Capture the cell that displays the provided text and extract its (X, Y) central coordinate. 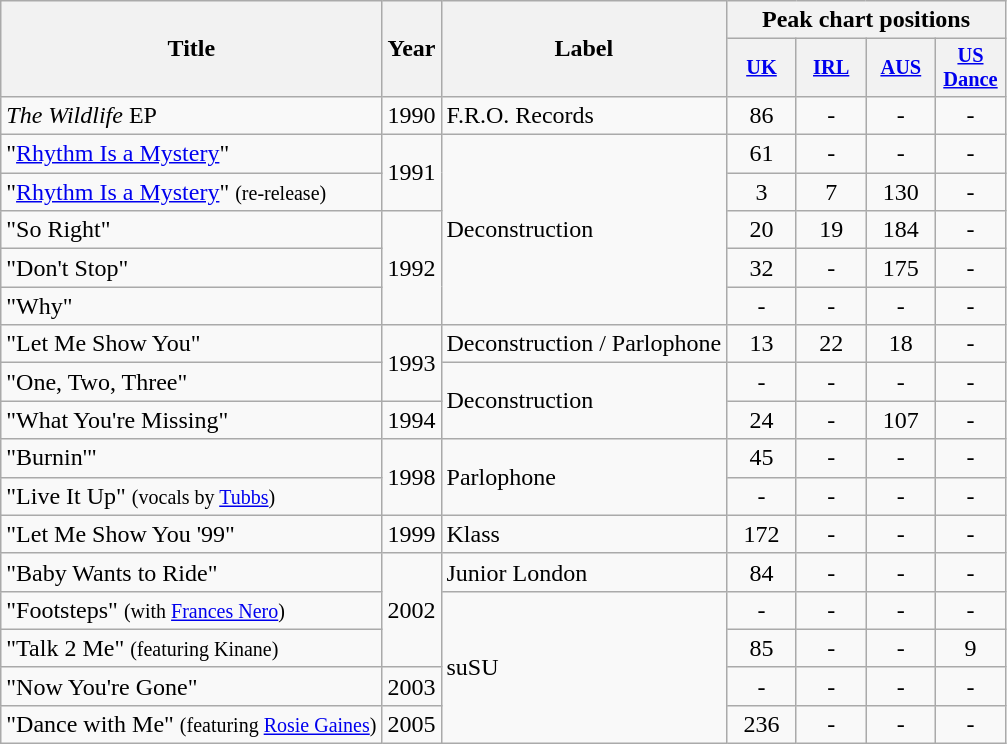
107 (901, 420)
Label (584, 49)
85 (762, 648)
UK (762, 68)
"Rhythm Is a Mystery" (re-release) (192, 192)
61 (762, 154)
236 (762, 724)
19 (831, 230)
1992 (412, 268)
The Wildlife EP (192, 115)
7 (831, 192)
"Now You're Gone" (192, 686)
US Dance (971, 68)
Peak chart positions (866, 20)
Year (412, 49)
2005 (412, 724)
"So Right" (192, 230)
Title (192, 49)
1990 (412, 115)
1994 (412, 420)
IRL (831, 68)
"Let Me Show You '99" (192, 534)
"Footsteps" (with Frances Nero) (192, 610)
45 (762, 458)
130 (901, 192)
"One, Two, Three" (192, 382)
F.R.O. Records (584, 115)
20 (762, 230)
13 (762, 344)
32 (762, 268)
2002 (412, 610)
172 (762, 534)
AUS (901, 68)
"Dance with Me" (featuring Rosie Gaines) (192, 724)
2003 (412, 686)
Deconstruction / Parlophone (584, 344)
suSU (584, 667)
18 (901, 344)
175 (901, 268)
"Live It Up" (vocals by Tubbs) (192, 496)
"Let Me Show You" (192, 344)
Junior London (584, 572)
"Baby Wants to Ride" (192, 572)
22 (831, 344)
"What You're Missing" (192, 420)
"Rhythm Is a Mystery" (192, 154)
1993 (412, 363)
1999 (412, 534)
9 (971, 648)
"Burnin'" (192, 458)
"Don't Stop" (192, 268)
84 (762, 572)
"Talk 2 Me" (featuring Kinane) (192, 648)
86 (762, 115)
"Why" (192, 306)
Parlophone (584, 477)
24 (762, 420)
1991 (412, 173)
184 (901, 230)
3 (762, 192)
Klass (584, 534)
1998 (412, 477)
